Provide the [x, y] coordinate of the cell's center where the given text is located.  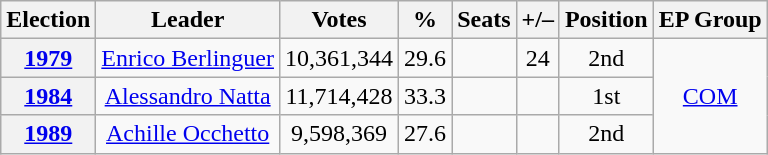
33.3 [426, 96]
Votes [338, 20]
Leader [188, 20]
COM [710, 96]
1989 [48, 134]
Election [48, 20]
1st [606, 96]
11,714,428 [338, 96]
% [426, 20]
Achille Occhetto [188, 134]
1979 [48, 58]
EP Group [710, 20]
29.6 [426, 58]
9,598,369 [338, 134]
1984 [48, 96]
+/– [538, 20]
24 [538, 58]
Position [606, 20]
27.6 [426, 134]
Alessandro Natta [188, 96]
Seats [484, 20]
10,361,344 [338, 58]
Enrico Berlinguer [188, 58]
